Capture the cell that displays the provided text and extract its (X, Y) central coordinate. 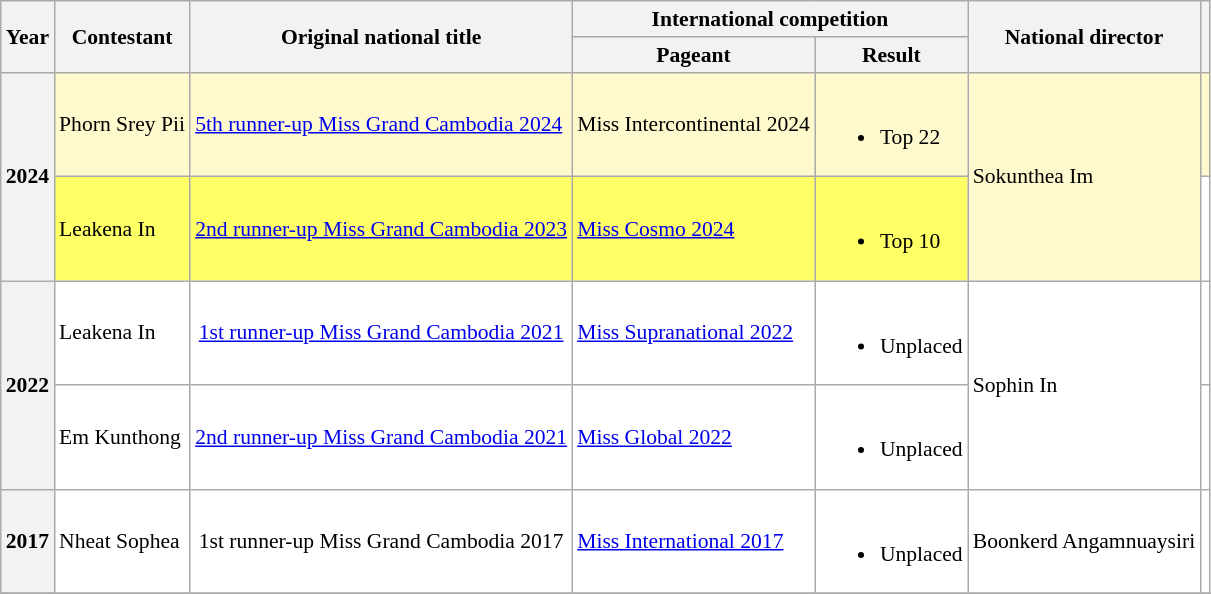
National director (1084, 36)
International competition (770, 19)
Miss Global 2022 (694, 437)
2nd runner-up Miss Grand Cambodia 2023 (381, 229)
1st runner-up Miss Grand Cambodia 2017 (381, 542)
2nd runner-up Miss Grand Cambodia 2021 (381, 437)
Boonkerd Angamnuaysiri (1084, 542)
Sokunthea Im (1084, 176)
Nheat Sophea (122, 542)
5th runner-up Miss Grand Cambodia 2024 (381, 124)
Result (892, 55)
Top 10 (892, 229)
2024 (28, 176)
Sophin In (1084, 386)
2022 (28, 386)
Pageant (694, 55)
Year (28, 36)
Original national title (381, 36)
Em Kunthong (122, 437)
Miss International 2017 (694, 542)
2017 (28, 542)
Miss Cosmo 2024 (694, 229)
Contestant (122, 36)
Top 22 (892, 124)
1st runner-up Miss Grand Cambodia 2021 (381, 333)
Miss Intercontinental 2024 (694, 124)
Miss Supranational 2022 (694, 333)
Phorn Srey Pii (122, 124)
